Find where the given text appears and provide that cell's center as [X, Y] coordinate. 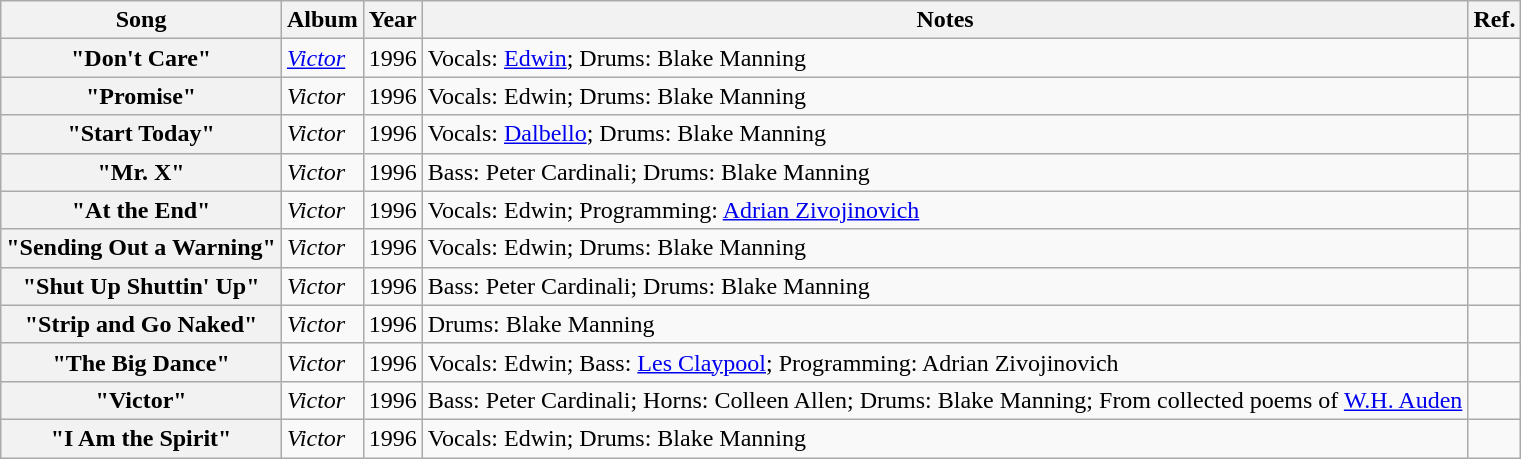
Vocals: Edwin; Programming: Adrian Zivojinovich [945, 210]
Vocals: Dalbello; Drums: Blake Manning [945, 134]
Song [142, 20]
"The Big Dance" [142, 362]
"Sending Out a Warning" [142, 248]
Album [322, 20]
"Don't Care" [142, 58]
"Strip and Go Naked" [142, 324]
Year [392, 20]
Notes [945, 20]
Drums: Blake Manning [945, 324]
"I Am the Spirit" [142, 438]
"Shut Up Shuttin' Up" [142, 286]
"Victor" [142, 400]
Vocals: Edwin; Bass: Les Claypool; Programming: Adrian Zivojinovich [945, 362]
Ref. [1494, 20]
"At the End" [142, 210]
"Promise" [142, 96]
"Mr. X" [142, 172]
Bass: Peter Cardinali; Horns: Colleen Allen; Drums: Blake Manning; From collected poems of W.H. Auden [945, 400]
"Start Today" [142, 134]
